Identify which cell holds the provided text, then report its (x, y) central coordinate. 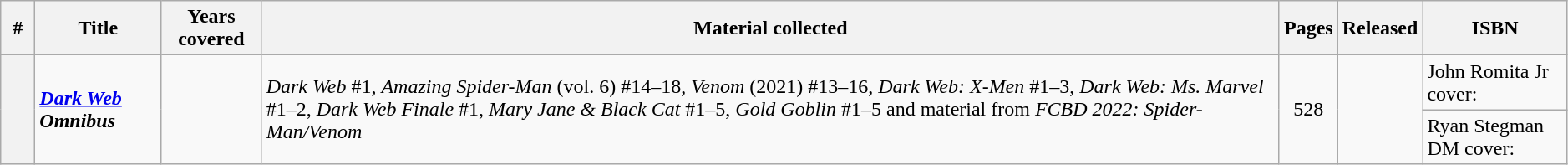
Title (99, 28)
John Romita Jr cover: (1495, 82)
# (18, 28)
Material collected (770, 28)
Years covered (211, 28)
528 (1308, 110)
Ryan Stegman DM cover: (1495, 137)
ISBN (1495, 28)
Pages (1308, 28)
Dark Web Omnibus (99, 110)
Released (1380, 28)
